From the cell containing the given text, extract its center point as [x, y] coordinate. 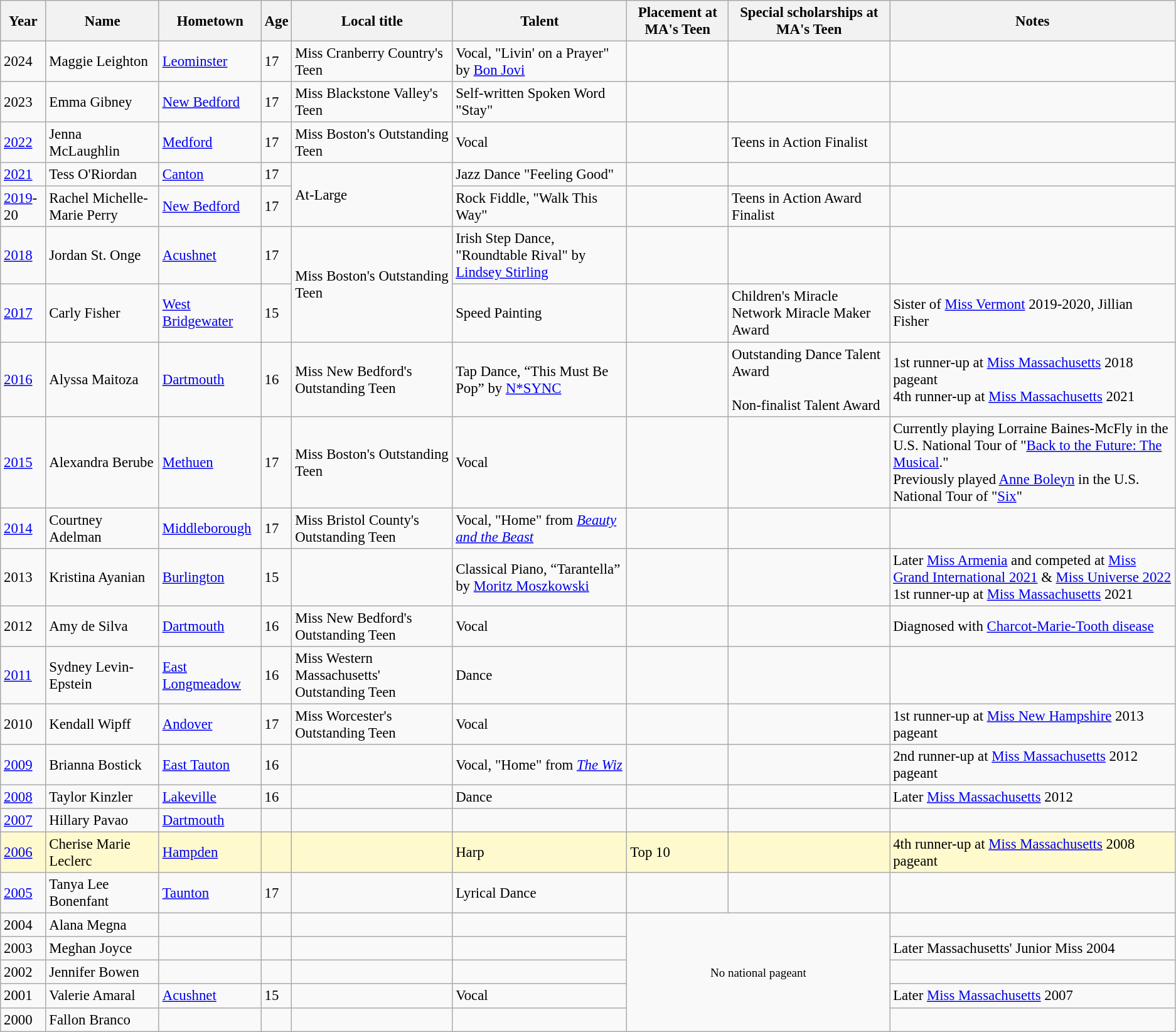
Middleborough [210, 529]
Age [276, 21]
West Bridgewater [210, 313]
2009 [23, 765]
Hometown [210, 21]
Teens in Action Award Finalist [810, 207]
2017 [23, 313]
At-Large [372, 195]
Methuen [210, 462]
Brianna Bostick [102, 765]
Alyssa Maitoza [102, 379]
Placement at MA's Teen [678, 21]
2001 [23, 996]
Tap Dance, “This Must Be Pop” by N*SYNC [540, 379]
2021 [23, 175]
1st runner-up at Miss Massachusetts 2018 pageant4th runner-up at Miss Massachusetts 2021 [1033, 379]
Jordan St. Onge [102, 256]
2nd runner-up at Miss Massachusetts 2012 pageant [1033, 765]
Burlington [210, 577]
Alana Megna [102, 925]
Valerie Amaral [102, 996]
Miss Cranberry Country's Teen [372, 62]
Vocal, "Home" from The Wiz [540, 765]
Classical Piano, “Tarantella” by Moritz Moszkowski [540, 577]
2012 [23, 626]
Lyrical Dance [540, 893]
Tanya Lee Bonenfant [102, 893]
Later Massachusetts' Junior Miss 2004 [1033, 949]
Jazz Dance "Feeling Good" [540, 175]
2000 [23, 1019]
2023 [23, 102]
Name [102, 21]
Sydney Levin-Epstein [102, 675]
Later Miss Massachusetts 2012 [1033, 797]
Hillary Pavao [102, 820]
Talent [540, 21]
Kristina Ayanian [102, 577]
Self-written Spoken Word "Stay" [540, 102]
2015 [23, 462]
Kendall Wipff [102, 724]
East Longmeadow [210, 675]
Special scholarships at MA's Teen [810, 21]
Tess O'Riordan [102, 175]
2013 [23, 577]
2010 [23, 724]
Miss Bristol County's Outstanding Teen [372, 529]
2008 [23, 797]
2019-20 [23, 207]
Local title [372, 21]
Children's Miracle Network Miracle Maker Award [810, 313]
Alexandra Berube [102, 462]
Vocal, "Home" from Beauty and the Beast [540, 529]
4th runner-up at Miss Massachusetts 2008 pageant [1033, 852]
Courtney Adelman [102, 529]
Later Miss Armenia and competed at Miss Grand International 2021 & Miss Universe 20221st runner-up at Miss Massachusetts 2021 [1033, 577]
2007 [23, 820]
Year [23, 21]
Notes [1033, 21]
Cherise Marie Leclerc [102, 852]
Lakeville [210, 797]
Medford [210, 143]
2005 [23, 893]
Teens in Action Finalist [810, 143]
Irish Step Dance, "Roundtable Rival" by Lindsey Stirling [540, 256]
No national pageant [758, 972]
2024 [23, 62]
Top 10 [678, 852]
Meghan Joyce [102, 949]
Vocal, "Livin' on a Prayer" by Bon Jovi [540, 62]
2022 [23, 143]
Canton [210, 175]
Miss Worcester's Outstanding Teen [372, 724]
Jennifer Bowen [102, 972]
Miss Western Massachusetts' Outstanding Teen [372, 675]
Andover [210, 724]
Emma Gibney [102, 102]
2016 [23, 379]
2011 [23, 675]
Amy de Silva [102, 626]
Carly Fisher [102, 313]
2003 [23, 949]
2006 [23, 852]
Sister of Miss Vermont 2019-2020, Jillian Fisher [1033, 313]
Hampden [210, 852]
Leominster [210, 62]
Speed Painting [540, 313]
Fallon Branco [102, 1019]
Jenna McLaughlin [102, 143]
Later Miss Massachusetts 2007 [1033, 996]
Rock Fiddle, "Walk This Way" [540, 207]
2004 [23, 925]
2002 [23, 972]
Miss Blackstone Valley's Teen [372, 102]
Taylor Kinzler [102, 797]
Maggie Leighton [102, 62]
East Tauton [210, 765]
Rachel Michelle-Marie Perry [102, 207]
Diagnosed with Charcot-Marie-Tooth disease [1033, 626]
1st runner-up at Miss New Hampshire 2013 pageant [1033, 724]
Harp [540, 852]
2018 [23, 256]
2014 [23, 529]
Outstanding Dance Talent AwardNon-finalist Talent Award [810, 379]
Taunton [210, 893]
